Find where the given text appears and provide that cell's center as [X, Y] coordinate. 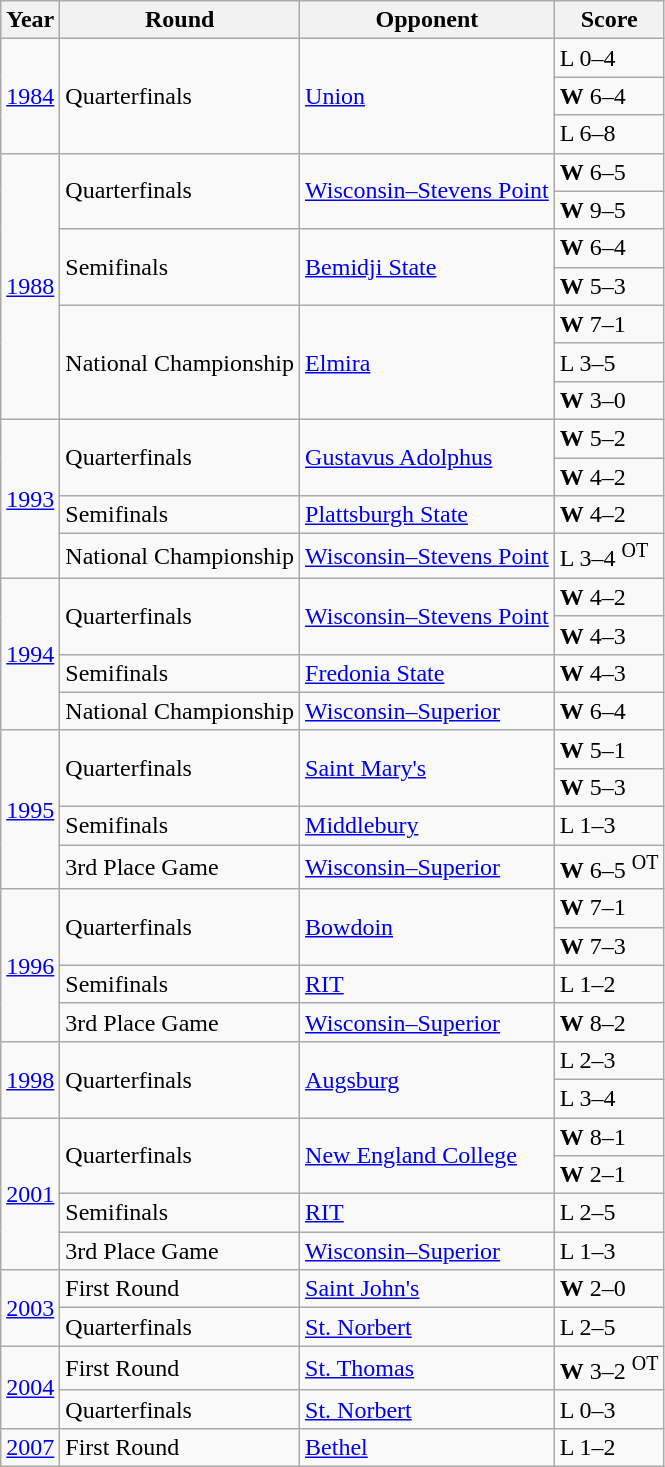
Fredonia State [428, 673]
Opponent [428, 20]
W 8–1 [609, 1137]
Score [609, 20]
1996 [30, 965]
L 3–4 [609, 1098]
L 3–5 [609, 362]
Bethel [428, 1448]
L 0–3 [609, 1409]
Saint Mary's [428, 768]
W 9–5 [609, 210]
Elmira [428, 362]
Bemidji State [428, 267]
L 6–8 [609, 134]
Bowdoin [428, 927]
1994 [30, 654]
1984 [30, 96]
2007 [30, 1448]
1998 [30, 1079]
1988 [30, 286]
W 5–1 [609, 749]
W 5–2 [609, 438]
St. Thomas [428, 1368]
Union [428, 96]
2003 [30, 1308]
Round [180, 20]
W 8–2 [609, 1022]
Year [30, 20]
L 0–4 [609, 58]
W 6–5 OT [609, 868]
Augsburg [428, 1079]
Gustavus Adolphus [428, 457]
W 7–3 [609, 946]
New England College [428, 1156]
Middlebury [428, 826]
W 2–1 [609, 1175]
L 2–3 [609, 1060]
2001 [30, 1194]
W 3–2 OT [609, 1368]
1993 [30, 498]
W 2–0 [609, 1289]
1995 [30, 810]
Saint John's [428, 1289]
2004 [30, 1388]
W 6–5 [609, 172]
Plattsburgh State [428, 515]
L 3–4 OT [609, 556]
W 3–0 [609, 400]
